Return (x, y) of the center of cell containing provided text 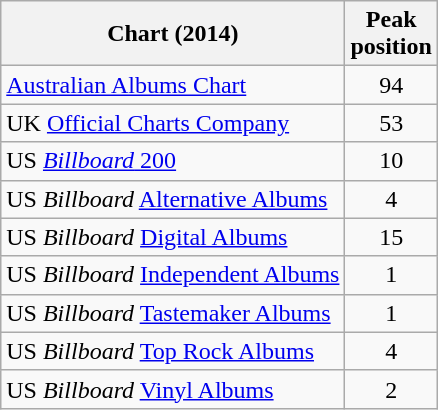
Australian Albums Chart (173, 85)
53 (391, 123)
UK Official Charts Company (173, 123)
10 (391, 161)
Chart (2014) (173, 34)
15 (391, 237)
US Billboard Alternative Albums (173, 199)
2 (391, 389)
US Billboard Digital Albums (173, 237)
US Billboard Top Rock Albums (173, 351)
US Billboard Tastemaker Albums (173, 313)
US Billboard 200 (173, 161)
US Billboard Vinyl Albums (173, 389)
94 (391, 85)
US Billboard Independent Albums (173, 275)
Peakposition (391, 34)
